Return the (x, y) coordinate for the center point of the cell that contains the specified text.  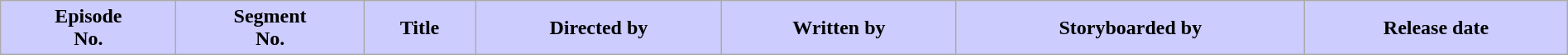
EpisodeNo. (88, 28)
Written by (839, 28)
Storyboarded by (1131, 28)
Release date (1437, 28)
Title (420, 28)
Directed by (599, 28)
SegmentNo. (270, 28)
